Output the [x, y] coordinate of the center of the cell containing the given text.  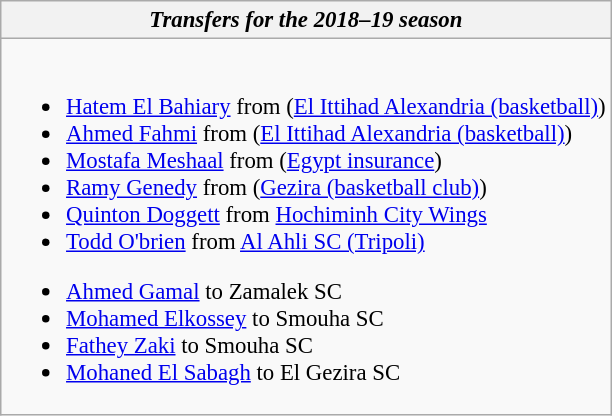
Transfers for the 2018–19 season [306, 20]
